For the text-containing cell, return its midpoint in (x, y) coordinate format. 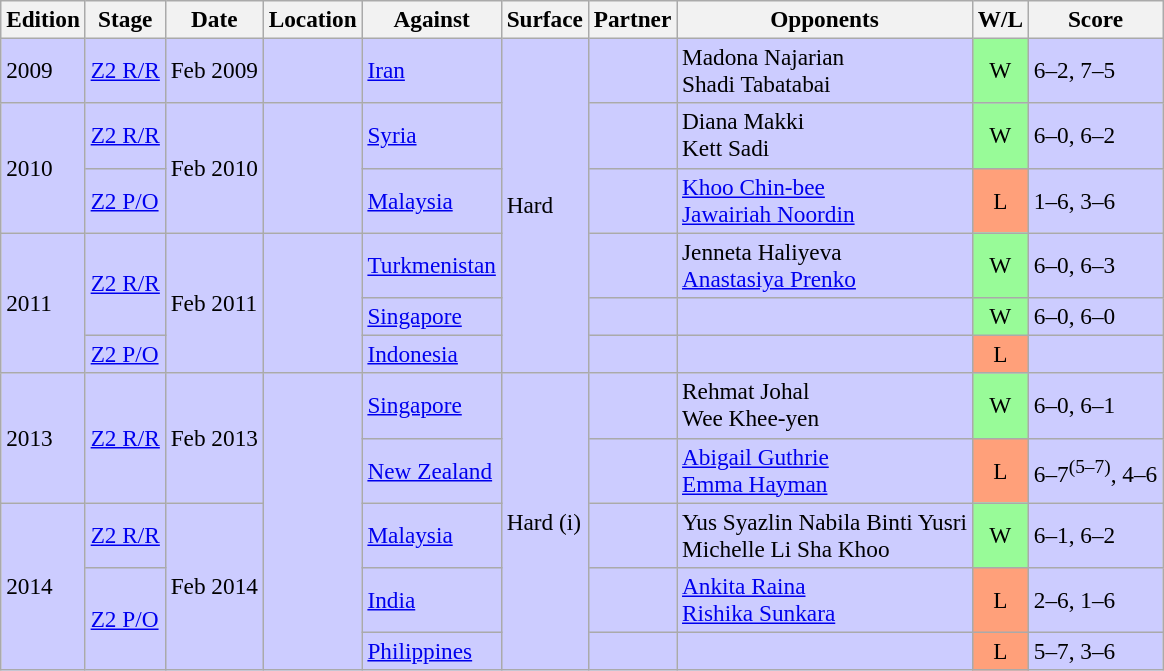
6–0, 6–0 (1095, 316)
Rehmat Johal Wee Khee-yen (825, 406)
Surface (544, 19)
6–7(5–7), 4–6 (1095, 470)
Date (214, 19)
Syria (432, 136)
Hard (544, 206)
Edition (44, 19)
Turkmenistan (432, 264)
6–0, 6–3 (1095, 264)
Score (1095, 19)
Feb 2014 (214, 586)
6–1, 6–2 (1095, 534)
Indonesia (432, 354)
2011 (44, 302)
1–6, 3–6 (1095, 200)
Opponents (825, 19)
Yus Syazlin Nabila Binti Yusri Michelle Li Sha Khoo (825, 534)
Feb 2009 (214, 70)
Partner (632, 19)
Feb 2010 (214, 168)
Location (312, 19)
Feb 2013 (214, 438)
6–0, 6–1 (1095, 406)
Ankita Raina Rishika Sunkara (825, 600)
Against (432, 19)
Abigail Guthrie Emma Hayman (825, 470)
6–0, 6–2 (1095, 136)
India (432, 600)
Feb 2011 (214, 302)
2014 (44, 586)
2013 (44, 438)
Hard (i) (544, 522)
Jenneta Haliyeva Anastasiya Prenko (825, 264)
Philippines (432, 651)
2009 (44, 70)
Diana Makki Kett Sadi (825, 136)
Madona Najarian Shadi Tabatabai (825, 70)
6–2, 7–5 (1095, 70)
2–6, 1–6 (1095, 600)
New Zealand (432, 470)
2010 (44, 168)
Khoo Chin-bee Jawairiah Noordin (825, 200)
W/L (1000, 19)
5–7, 3–6 (1095, 651)
Stage (125, 19)
Iran (432, 70)
